Provide the [x, y] coordinate of the cell's center where the given text is located.  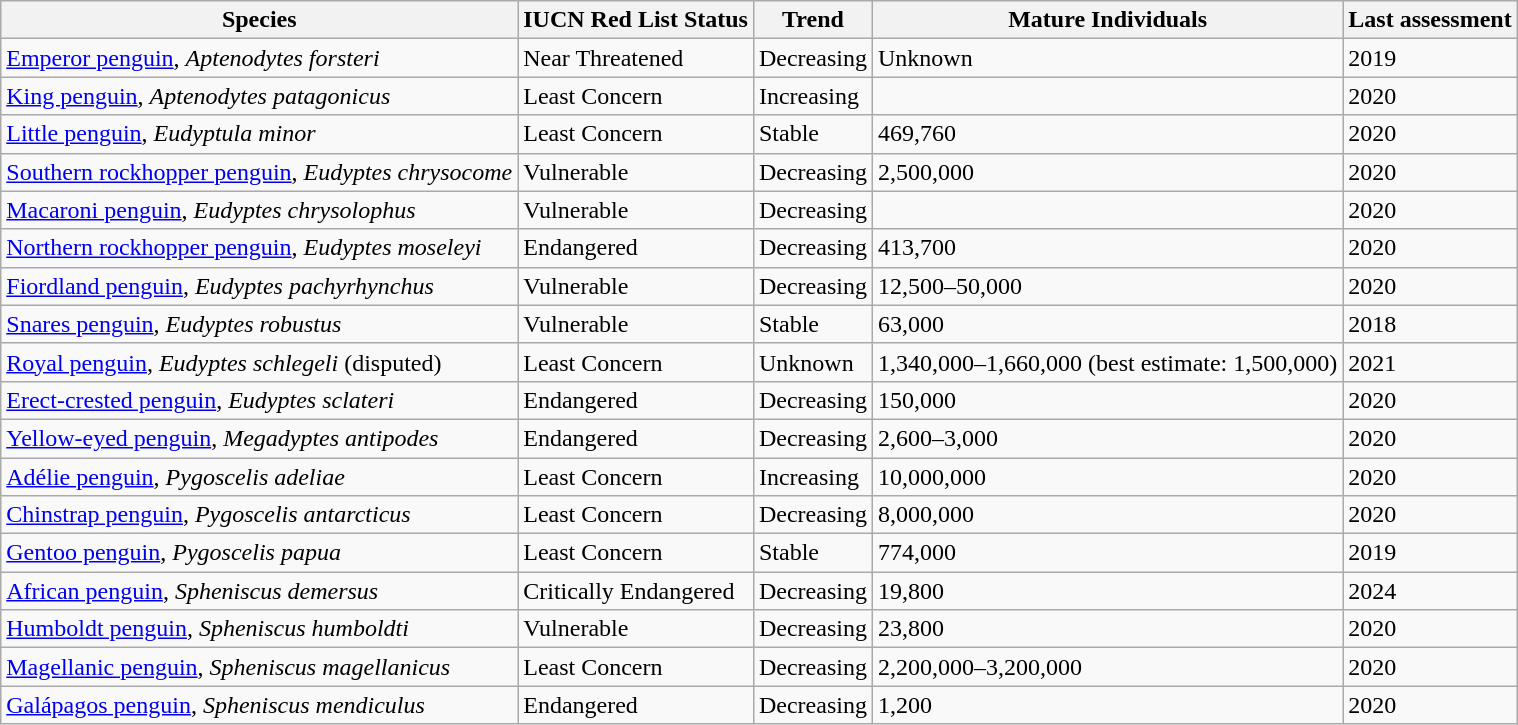
63,000 [1107, 324]
Snares penguin, Eudyptes robustus [260, 324]
150,000 [1107, 400]
Emperor penguin, Aptenodytes forsteri [260, 58]
African penguin, Spheniscus demersus [260, 591]
Near Threatened [636, 58]
Critically Endangered [636, 591]
Magellanic penguin, Spheniscus magellanicus [260, 667]
1,340,000–1,660,000 (best estimate: 1,500,000) [1107, 362]
Species [260, 20]
Erect-crested penguin, Eudyptes sclateri [260, 400]
2021 [1430, 362]
1,200 [1107, 705]
2018 [1430, 324]
413,700 [1107, 248]
8,000,000 [1107, 515]
469,760 [1107, 134]
Southern rockhopper penguin, Eudyptes chrysocome [260, 172]
Mature Individuals [1107, 20]
Gentoo penguin, Pygoscelis papua [260, 553]
10,000,000 [1107, 477]
Last assessment [1430, 20]
Little penguin, Eudyptula minor [260, 134]
2,600–3,000 [1107, 438]
Macaroni penguin, Eudyptes chrysolophus [260, 210]
Yellow-eyed penguin, Megadyptes antipodes [260, 438]
Royal penguin, Eudyptes schlegeli (disputed) [260, 362]
23,800 [1107, 629]
12,500–50,000 [1107, 286]
Humboldt penguin, Spheniscus humboldti [260, 629]
2,200,000–3,200,000 [1107, 667]
2024 [1430, 591]
Trend [812, 20]
Chinstrap penguin, Pygoscelis antarcticus [260, 515]
Adélie penguin, Pygoscelis adeliae [260, 477]
774,000 [1107, 553]
2,500,000 [1107, 172]
Galápagos penguin, Spheniscus mendiculus [260, 705]
IUCN Red List Status [636, 20]
Fiordland penguin, Eudyptes pachyrhynchus [260, 286]
King penguin, Aptenodytes patagonicus [260, 96]
Northern rockhopper penguin, Eudyptes moseleyi [260, 248]
19,800 [1107, 591]
